Capture the cell that displays the provided text and extract its (X, Y) central coordinate. 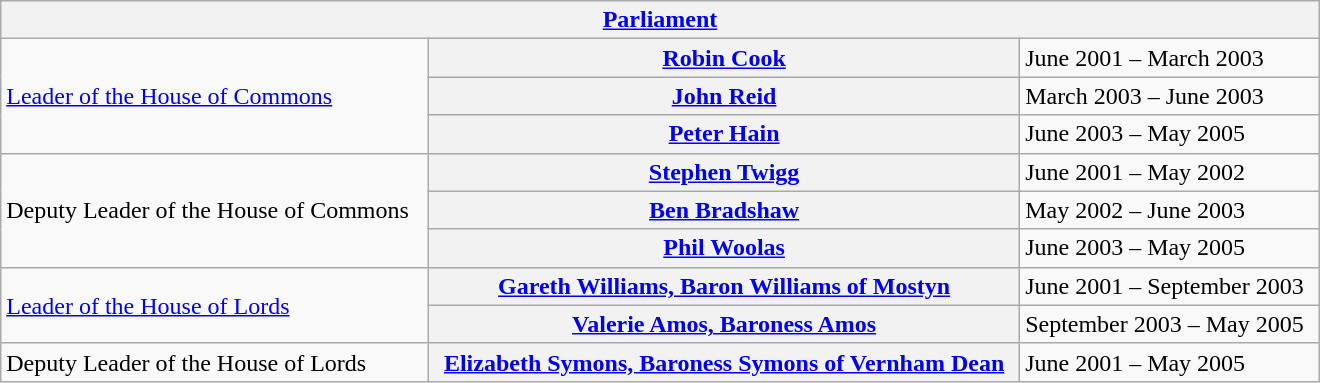
Parliament (660, 20)
Peter Hain (724, 134)
June 2001 – May 2002 (1170, 172)
Ben Bradshaw (724, 210)
March 2003 – June 2003 (1170, 96)
John Reid (724, 96)
June 2001 – March 2003 (1170, 58)
Stephen Twigg (724, 172)
Robin Cook (724, 58)
Leader of the House of Lords (215, 305)
June 2001 – May 2005 (1170, 362)
Valerie Amos, Baroness Amos (724, 324)
September 2003 – May 2005 (1170, 324)
Leader of the House of Commons (215, 96)
Phil Woolas (724, 248)
May 2002 – June 2003 (1170, 210)
Deputy Leader of the House of Commons (215, 210)
Gareth Williams, Baron Williams of Mostyn (724, 286)
Elizabeth Symons, Baroness Symons of Vernham Dean (724, 362)
June 2001 – September 2003 (1170, 286)
Deputy Leader of the House of Lords (215, 362)
